Return (x, y) of the center of cell containing provided text 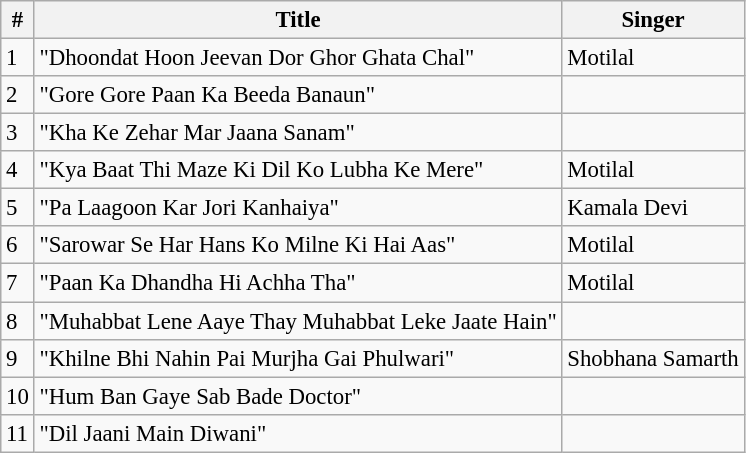
"Khilne Bhi Nahin Pai Murjha Gai Phulwari" (298, 358)
"Dil Jaani Main Diwani" (298, 433)
3 (18, 133)
Shobhana Samarth (653, 358)
"Kya Baat Thi Maze Ki Dil Ko Lubha Ke Mere" (298, 170)
"Gore Gore Paan Ka Beeda Banaun" (298, 95)
"Sarowar Se Har Hans Ko Milne Ki Hai Aas" (298, 245)
# (18, 20)
"Muhabbat Lene Aaye Thay Muhabbat Leke Jaate Hain" (298, 321)
5 (18, 208)
10 (18, 396)
"Pa Laagoon Kar Jori Kanhaiya" (298, 208)
11 (18, 433)
"Dhoondat Hoon Jeevan Dor Ghor Ghata Chal" (298, 58)
"Hum Ban Gaye Sab Bade Doctor" (298, 396)
4 (18, 170)
"Paan Ka Dhandha Hi Achha Tha" (298, 283)
8 (18, 321)
1 (18, 58)
6 (18, 245)
"Kha Ke Zehar Mar Jaana Sanam" (298, 133)
7 (18, 283)
9 (18, 358)
2 (18, 95)
Title (298, 20)
Kamala Devi (653, 208)
Singer (653, 20)
